Detect which cell encompasses the target text, then output its [X, Y] center coordinate. 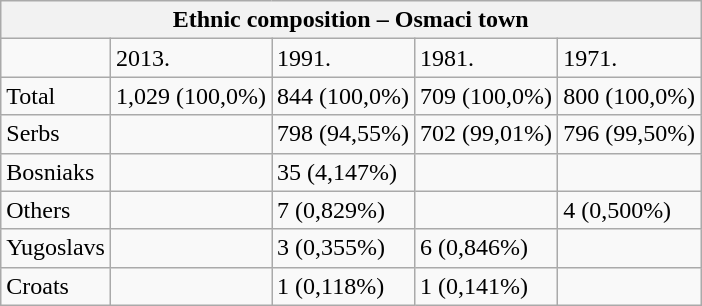
796 (99,50%) [630, 134]
Others [56, 210]
Serbs [56, 134]
Bosniaks [56, 172]
844 (100,0%) [344, 96]
709 (100,0%) [486, 96]
702 (99,01%) [486, 134]
Yugoslavs [56, 248]
4 (0,500%) [630, 210]
1981. [486, 58]
35 (4,147%) [344, 172]
1991. [344, 58]
1 (0,141%) [486, 286]
1971. [630, 58]
800 (100,0%) [630, 96]
Ethnic composition – Osmaci town [351, 20]
3 (0,355%) [344, 248]
2013. [190, 58]
6 (0,846%) [486, 248]
1 (0,118%) [344, 286]
7 (0,829%) [344, 210]
798 (94,55%) [344, 134]
1,029 (100,0%) [190, 96]
Total [56, 96]
Croats [56, 286]
